Pinpoint the cell where the given text exists, returning its (X, Y) midpoint coordinate. 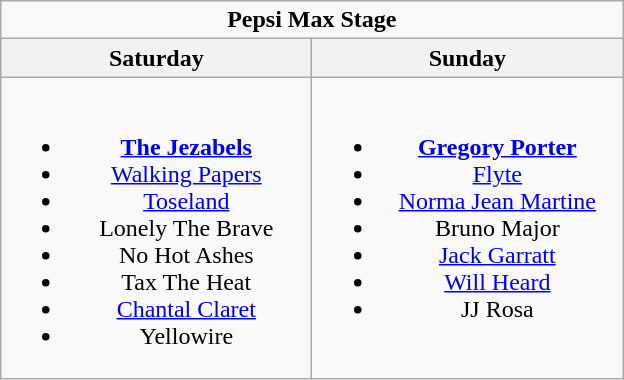
Pepsi Max Stage (312, 20)
Gregory PorterFlyteNorma Jean MartineBruno MajorJack GarrattWill HeardJJ Rosa (468, 228)
Saturday (156, 58)
The JezabelsWalking PapersToselandLonely The BraveNo Hot AshesTax The HeatChantal ClaretYellowire (156, 228)
Sunday (468, 58)
